Determine the [X, Y] coordinate at the center of the cell enclosing the given text.  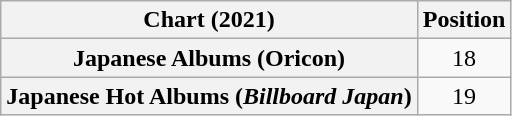
Position [464, 20]
19 [464, 96]
Japanese Hot Albums (Billboard Japan) [209, 96]
18 [464, 58]
Japanese Albums (Oricon) [209, 58]
Chart (2021) [209, 20]
